From the cell containing the given text, extract its center point as [X, Y] coordinate. 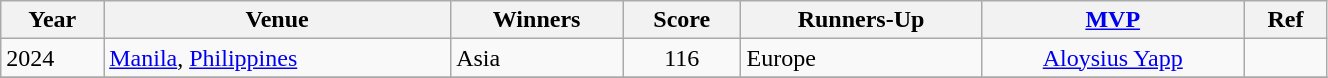
Ref [1285, 20]
Winners [537, 20]
Manila, Philippines [278, 58]
Runners-Up [861, 20]
Score [682, 20]
116 [682, 58]
Asia [537, 58]
2024 [52, 58]
Aloysius Yapp [1112, 58]
MVP [1112, 20]
Venue [278, 20]
Europe [861, 58]
Year [52, 20]
